Locate the cell with the specified text and output its (x, y) center coordinate. 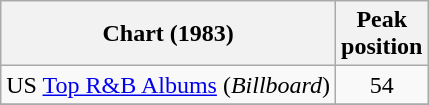
Chart (1983) (168, 34)
Peakposition (382, 34)
US Top R&B Albums (Billboard) (168, 85)
54 (382, 85)
